Capture the cell that displays the provided text and extract its [x, y] central coordinate. 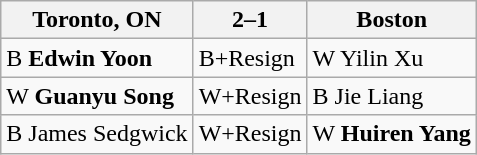
W Guanyu Song [97, 96]
B James Sedgwick [97, 134]
B Edwin Yoon [97, 58]
B+Resign [250, 58]
Toronto, ON [97, 20]
2–1 [250, 20]
W Yilin Xu [392, 58]
W Huiren Yang [392, 134]
Boston [392, 20]
B Jie Liang [392, 96]
